Search for the cell housing the specified text and yield its (X, Y) center coordinate. 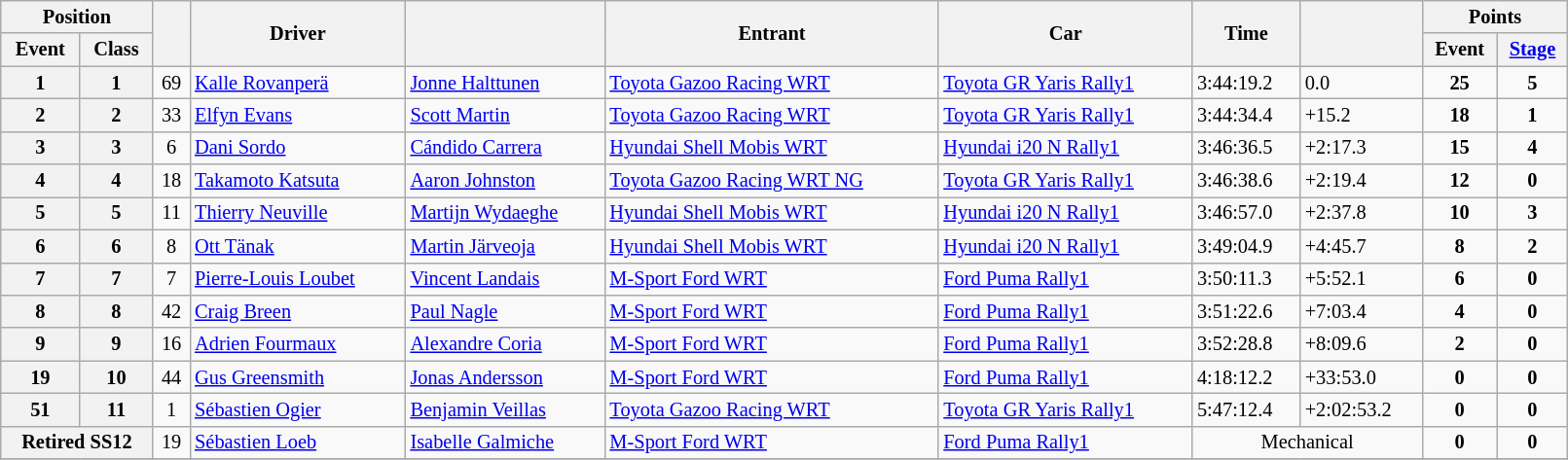
Takamoto Katsuta (298, 181)
+33:53.0 (1361, 377)
5:47:12.4 (1246, 409)
Driver (298, 33)
Sébastien Loeb (298, 442)
Entrant (773, 33)
Martin Järveoja (506, 246)
+2:37.8 (1361, 213)
44 (171, 377)
3:51:22.6 (1246, 311)
Dani Sordo (298, 148)
3:50:11.3 (1246, 279)
Mechanical (1307, 442)
+7:03.4 (1361, 311)
Adrien Fourmaux (298, 344)
Toyota Gazoo Racing WRT NG (773, 181)
0.0 (1361, 83)
Aaron Johnston (506, 181)
Craig Breen (298, 311)
+2:19.4 (1361, 181)
15 (1460, 148)
3:46:36.5 (1246, 148)
4:18:12.2 (1246, 377)
Elfyn Evans (298, 115)
Martijn Wydaeghe (506, 213)
Ott Tänak (298, 246)
16 (171, 344)
Stage (1532, 50)
3:44:19.2 (1246, 83)
33 (171, 115)
Sébastien Ogier (298, 409)
3:49:04.9 (1246, 246)
Time (1246, 33)
+8:09.6 (1361, 344)
+15.2 (1361, 115)
Jonne Halttunen (506, 83)
3:52:28.8 (1246, 344)
69 (171, 83)
Kalle Rovanperä (298, 83)
Alexandre Coria (506, 344)
3:44:34.4 (1246, 115)
+4:45.7 (1361, 246)
+2:02:53.2 (1361, 409)
Gus Greensmith (298, 377)
51 (41, 409)
Car (1065, 33)
Retired SS12 (77, 442)
Jonas Andersson (506, 377)
Vincent Landais (506, 279)
Pierre-Louis Loubet (298, 279)
Points (1495, 17)
12 (1460, 181)
Thierry Neuville (298, 213)
25 (1460, 83)
+2:17.3 (1361, 148)
Scott Martin (506, 115)
42 (171, 311)
3:46:57.0 (1246, 213)
Class (117, 50)
Cándido Carrera (506, 148)
+5:52.1 (1361, 279)
Benjamin Veillas (506, 409)
Position (77, 17)
3:46:38.6 (1246, 181)
Paul Nagle (506, 311)
Isabelle Galmiche (506, 442)
